Provide the (X, Y) coordinate of the cell's center where the given text is located.  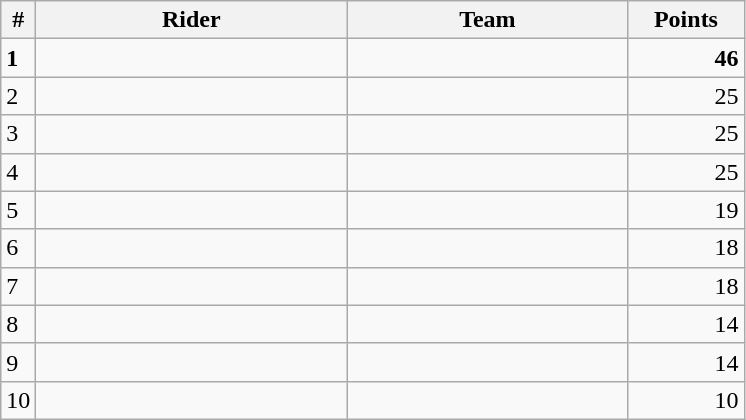
2 (18, 96)
19 (686, 210)
Points (686, 20)
4 (18, 172)
1 (18, 58)
Rider (192, 20)
5 (18, 210)
7 (18, 286)
3 (18, 134)
6 (18, 248)
46 (686, 58)
# (18, 20)
9 (18, 362)
Team (488, 20)
8 (18, 324)
